Scan for the cell matching the given text and deliver its (X, Y) coordinate at center. 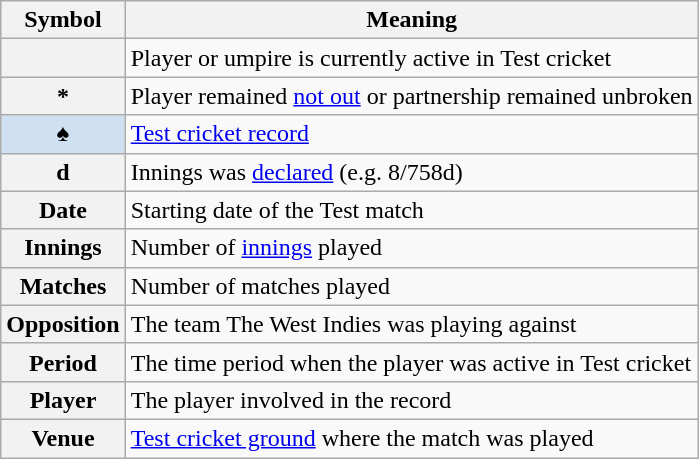
Player or umpire is currently active in Test cricket (412, 58)
* (63, 96)
Player remained not out or partnership remained unbroken (412, 96)
d (63, 172)
Matches (63, 286)
Symbol (63, 20)
Test cricket record (412, 134)
The time period when the player was active in Test cricket (412, 362)
Venue (63, 438)
Test cricket ground where the match was played (412, 438)
Number of innings played (412, 248)
Number of matches played (412, 286)
♠ (63, 134)
Player (63, 400)
Opposition (63, 324)
Date (63, 210)
The player involved in the record (412, 400)
The team The West Indies was playing against (412, 324)
Starting date of the Test match (412, 210)
Period (63, 362)
Meaning (412, 20)
Innings was declared (e.g. 8/758d) (412, 172)
Innings (63, 248)
